Locate the cell with the specified text and output its [X, Y] center coordinate. 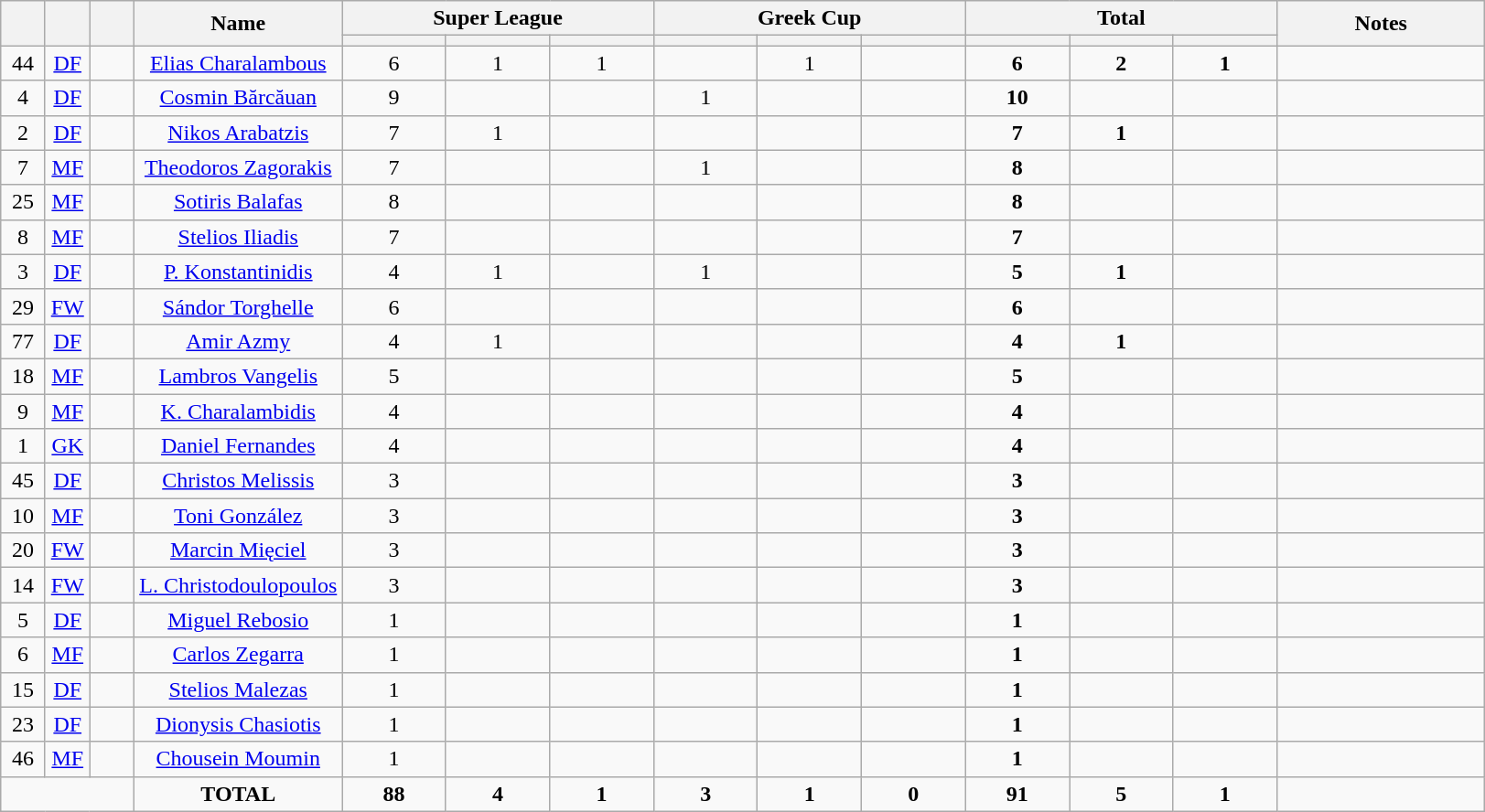
Marcin Mięciel [238, 550]
0 [913, 794]
Toni González [238, 516]
14 [24, 585]
Carlos Zegarra [238, 655]
Stelios Iliadis [238, 237]
44 [24, 63]
Super League [498, 18]
P. Konstantinidis [238, 272]
Amir Azmy [238, 341]
L. Christodoulopoulos [238, 585]
Lambros Vangelis [238, 376]
Elias Charalambous [238, 63]
TOTAL [238, 794]
Cosmin Bărcăuan [238, 98]
25 [24, 202]
18 [24, 376]
23 [24, 724]
Daniel Fernandes [238, 446]
Total [1122, 18]
88 [394, 794]
GK [68, 446]
Theodoros Zagorakis [238, 167]
Chousein Moumin [238, 759]
Christos Melissis [238, 481]
Greek Cup [809, 18]
K. Charalambidis [238, 411]
Nikos Arabatzis [238, 133]
Notes [1382, 24]
Sándor Torghelle [238, 306]
Miguel Rebosio [238, 620]
20 [24, 550]
Sotiris Balafas [238, 202]
Stelios Malezas [238, 689]
29 [24, 306]
Dionysis Chasiotis [238, 724]
Name [238, 24]
46 [24, 759]
15 [24, 689]
77 [24, 341]
91 [1017, 794]
45 [24, 481]
